Return (X, Y) of the center of cell containing provided text 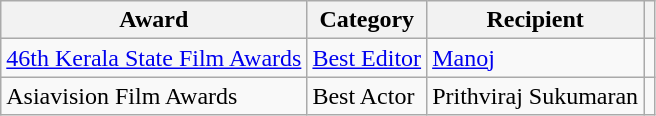
Category (367, 20)
Award (154, 20)
46th Kerala State Film Awards (154, 58)
Best Actor (367, 96)
Best Editor (367, 58)
Manoj (536, 58)
Asiavision Film Awards (154, 96)
Recipient (536, 20)
Prithviraj Sukumaran (536, 96)
